Return the (x, y) coordinate for the center point of the cell that contains the specified text.  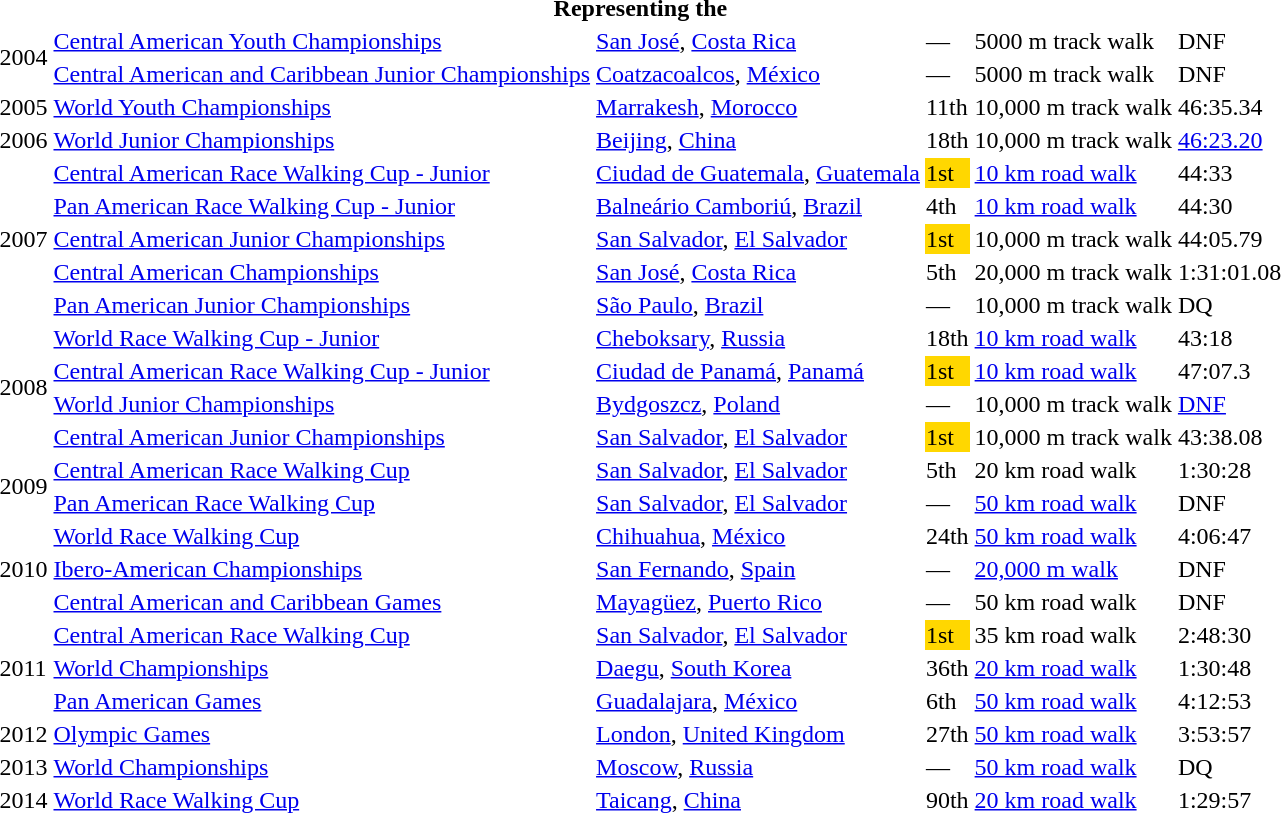
World Race Walking Cup (322, 536)
Ciudad de Guatemala, Guatemala (758, 173)
Ibero-American Championships (322, 569)
Cheboksary, Russia (758, 338)
4th (947, 206)
35 km road walk (1073, 635)
Guadalajara, México (758, 701)
6th (947, 701)
World Youth Championships (322, 107)
24th (947, 536)
36th (947, 668)
Central American Championships (322, 272)
Moscow, Russia (758, 767)
Daegu, South Korea (758, 668)
Pan American Race Walking Cup - Junior (322, 206)
Pan American Junior Championships (322, 305)
Ciudad de Panamá, Panamá (758, 371)
Marrakesh, Morocco (758, 107)
Central American and Caribbean Junior Championships (322, 74)
Mayagüez, Puerto Rico (758, 602)
Central American and Caribbean Games (322, 602)
Balneário Camboriú, Brazil (758, 206)
World Race Walking Cup - Junior (322, 338)
Olympic Games (322, 734)
27th (947, 734)
Pan American Race Walking Cup (322, 503)
Pan American Games (322, 701)
São Paulo, Brazil (758, 305)
20,000 m track walk (1073, 272)
Beijing, China (758, 140)
11th (947, 107)
Central American Youth Championships (322, 41)
Coatzacoalcos, México (758, 74)
San Fernando, Spain (758, 569)
Bydgoszcz, Poland (758, 404)
London, United Kingdom (758, 734)
20,000 m walk (1073, 569)
Chihuahua, México (758, 536)
